Search for the cell housing the specified text and yield its (X, Y) center coordinate. 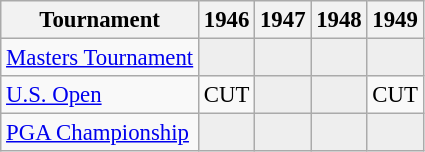
Tournament (100, 20)
Masters Tournament (100, 58)
1946 (227, 20)
1949 (395, 20)
1947 (283, 20)
PGA Championship (100, 133)
U.S. Open (100, 95)
1948 (339, 20)
